Search for the cell housing the specified text and yield its (x, y) center coordinate. 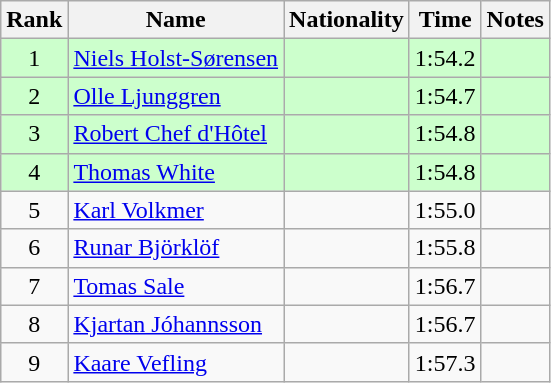
Runar Björklöf (176, 248)
Thomas White (176, 172)
Notes (515, 20)
3 (34, 134)
Niels Holst-Sørensen (176, 58)
Kaare Vefling (176, 362)
Rank (34, 20)
7 (34, 286)
2 (34, 96)
Nationality (347, 20)
Name (176, 20)
1 (34, 58)
1:55.8 (445, 248)
Robert Chef d'Hôtel (176, 134)
Time (445, 20)
1:57.3 (445, 362)
Kjartan Jóhannsson (176, 324)
Karl Volkmer (176, 210)
Tomas Sale (176, 286)
9 (34, 362)
1:54.2 (445, 58)
4 (34, 172)
5 (34, 210)
Olle Ljunggren (176, 96)
1:55.0 (445, 210)
1:54.7 (445, 96)
8 (34, 324)
6 (34, 248)
